Determine the (x, y) coordinate at the center of the cell enclosing the given text.  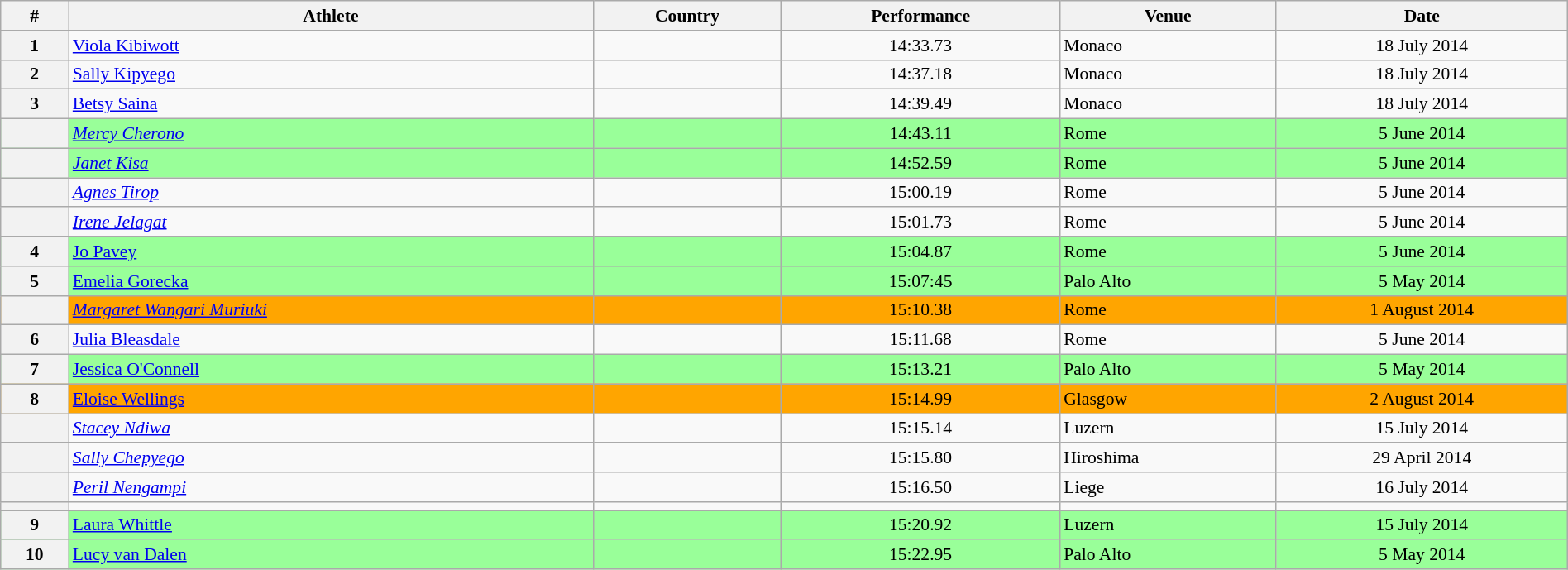
# (35, 16)
2 (35, 74)
Julia Bleasdale (331, 340)
1 August 2014 (1422, 310)
Hiroshima (1168, 458)
Athlete (331, 16)
Sally Kipyego (331, 74)
10 (35, 555)
Glasgow (1168, 399)
Lucy van Dalen (331, 555)
Sally Chepyego (331, 458)
Eloise Wellings (331, 399)
29 April 2014 (1422, 458)
Viola Kibiwott (331, 46)
15:16.50 (920, 487)
Country (687, 16)
Janet Kisa (331, 163)
Mercy Cherono (331, 134)
Venue (1168, 16)
15:13.21 (920, 370)
15:15.80 (920, 458)
15:14.99 (920, 399)
14:43.11 (920, 134)
Performance (920, 16)
1 (35, 46)
15:15.14 (920, 429)
Jessica O'Connell (331, 370)
6 (35, 340)
Emelia Gorecka (331, 281)
2 August 2014 (1422, 399)
15:22.95 (920, 555)
5 (35, 281)
15:04.87 (920, 251)
Stacey Ndiwa (331, 429)
15:01.73 (920, 223)
15:11.68 (920, 340)
Betsy Saina (331, 104)
9 (35, 525)
16 July 2014 (1422, 487)
15:00.19 (920, 193)
14:33.73 (920, 46)
Agnes Tirop (331, 193)
Jo Pavey (331, 251)
15:20.92 (920, 525)
8 (35, 399)
14:39.49 (920, 104)
Irene Jelagat (331, 223)
Peril Nengampi (331, 487)
14:37.18 (920, 74)
Laura Whittle (331, 525)
7 (35, 370)
Date (1422, 16)
3 (35, 104)
14:52.59 (920, 163)
15:07:45 (920, 281)
4 (35, 251)
Liege (1168, 487)
15:10.38 (920, 310)
Margaret Wangari Muriuki (331, 310)
